Pinpoint the cell where the given text exists, returning its [X, Y] midpoint coordinate. 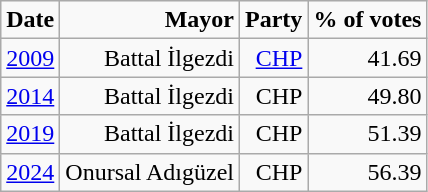
Onursal Adıgüzel [150, 172]
56.39 [368, 172]
% of votes [368, 20]
Party [274, 20]
2024 [30, 172]
2019 [30, 134]
2014 [30, 96]
2009 [30, 58]
51.39 [368, 134]
Mayor [150, 20]
49.80 [368, 96]
41.69 [368, 58]
Date [30, 20]
